From the cell containing the given text, extract its center point as (x, y) coordinate. 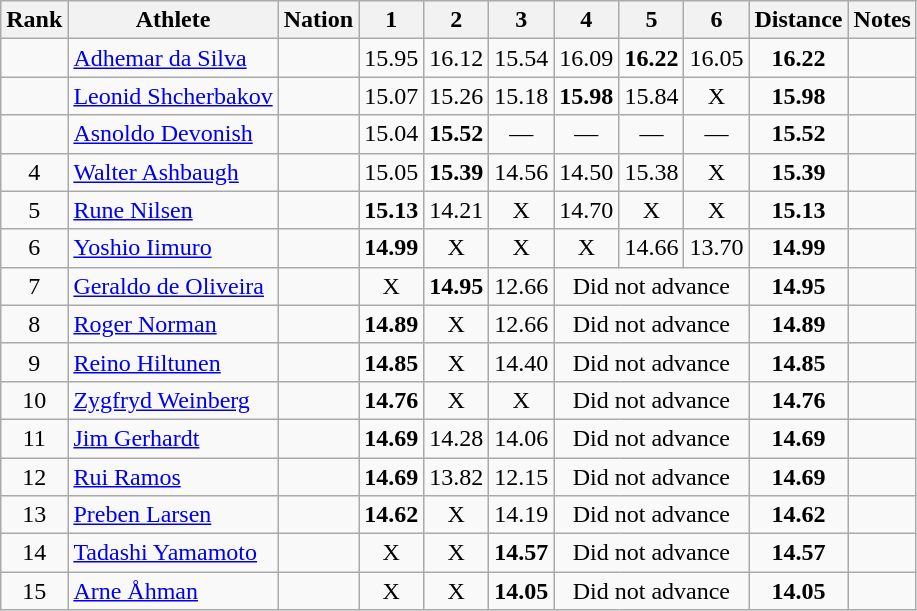
Rank (34, 20)
Athlete (173, 20)
16.09 (586, 58)
1 (392, 20)
Leonid Shcherbakov (173, 96)
16.12 (456, 58)
13.70 (716, 248)
12.15 (522, 477)
Arne Åhman (173, 591)
8 (34, 324)
15.38 (652, 172)
Rui Ramos (173, 477)
11 (34, 438)
13.82 (456, 477)
Walter Ashbaugh (173, 172)
14.06 (522, 438)
Adhemar da Silva (173, 58)
15.04 (392, 134)
Preben Larsen (173, 515)
Tadashi Yamamoto (173, 553)
16.05 (716, 58)
14.28 (456, 438)
Reino Hiltunen (173, 362)
Distance (798, 20)
10 (34, 400)
14 (34, 553)
Rune Nilsen (173, 210)
Yoshio Iimuro (173, 248)
14.56 (522, 172)
Geraldo de Oliveira (173, 286)
14.70 (586, 210)
Notes (882, 20)
15.54 (522, 58)
15.18 (522, 96)
Roger Norman (173, 324)
13 (34, 515)
14.21 (456, 210)
14.50 (586, 172)
15 (34, 591)
2 (456, 20)
3 (522, 20)
7 (34, 286)
9 (34, 362)
14.19 (522, 515)
Asnoldo Devonish (173, 134)
14.40 (522, 362)
Jim Gerhardt (173, 438)
15.95 (392, 58)
12 (34, 477)
15.84 (652, 96)
Zygfryd Weinberg (173, 400)
15.05 (392, 172)
14.66 (652, 248)
15.07 (392, 96)
Nation (318, 20)
15.26 (456, 96)
